Pinpoint the cell where the given text exists, returning its [x, y] midpoint coordinate. 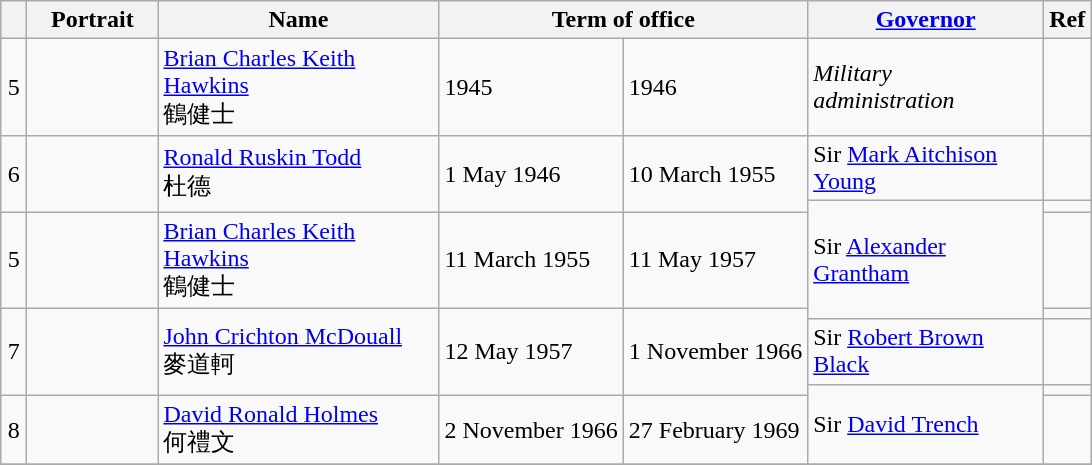
Military administration [926, 88]
Term of office [624, 20]
John Crichton McDouall麥道軻 [298, 352]
Ref [1068, 20]
1946 [715, 88]
Governor [926, 20]
Sir Robert Brown Black [926, 352]
David Ronald Holmes何禮文 [298, 430]
12 May 1957 [531, 352]
Name [298, 20]
Sir David Trench [926, 424]
Sir Alexander Grantham [926, 260]
1 November 1966 [715, 352]
27 February 1969 [715, 430]
2 November 1966 [531, 430]
Portrait [92, 20]
1 May 1946 [531, 173]
1945 [531, 88]
Sir Mark Aitchison Young [926, 168]
6 [14, 173]
11 March 1955 [531, 260]
7 [14, 352]
10 March 1955 [715, 173]
8 [14, 430]
11 May 1957 [715, 260]
Ronald Ruskin Todd杜德 [298, 173]
